Provide the [x, y] coordinate of the cell's center where the given text is located.  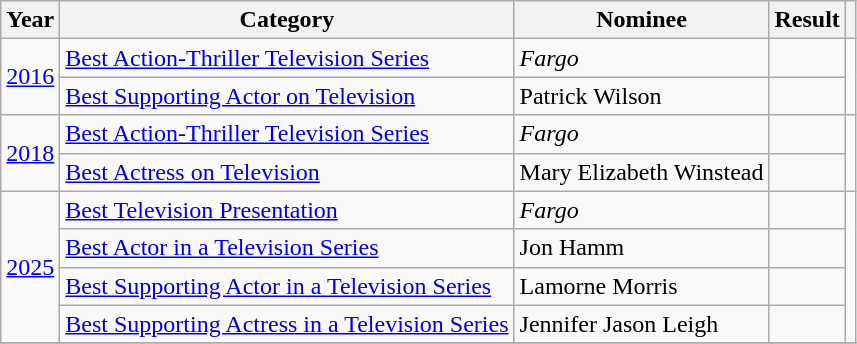
Best Actress on Television [287, 172]
Category [287, 20]
Best Supporting Actor in a Television Series [287, 286]
Best Actor in a Television Series [287, 248]
Mary Elizabeth Winstead [642, 172]
Best Supporting Actress in a Television Series [287, 324]
Jon Hamm [642, 248]
2018 [30, 153]
Patrick Wilson [642, 96]
Nominee [642, 20]
Jennifer Jason Leigh [642, 324]
Result [807, 20]
2016 [30, 77]
Best Supporting Actor on Television [287, 96]
Year [30, 20]
2025 [30, 267]
Lamorne Morris [642, 286]
Best Television Presentation [287, 210]
